Provide the [X, Y] coordinate of the cell's center where the given text is located.  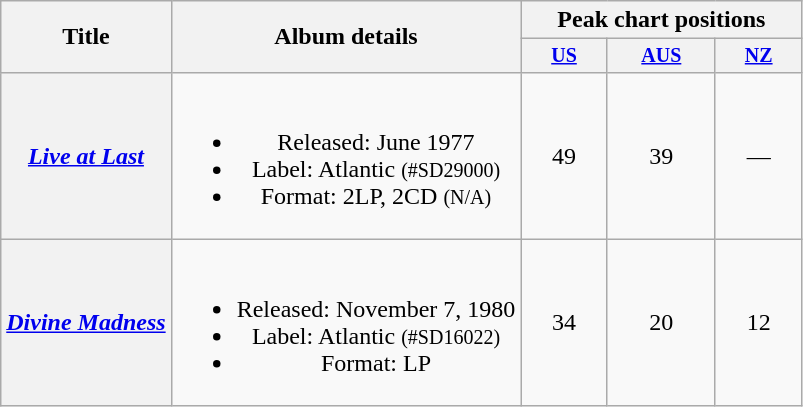
Peak chart positions [662, 20]
Divine Madness [86, 322]
NZ [758, 56]
Title [86, 37]
US [564, 56]
12 [758, 322]
39 [661, 156]
49 [564, 156]
AUS [661, 56]
— [758, 156]
Released: November 7, 1980Label: Atlantic (#SD16022)Format: LP [346, 322]
Album details [346, 37]
Released: June 1977Label: Atlantic (#SD29000)Format: 2LP, 2CD (N/A) [346, 156]
20 [661, 322]
Live at Last [86, 156]
34 [564, 322]
